Locate the cell with the specified text and output its (x, y) center coordinate. 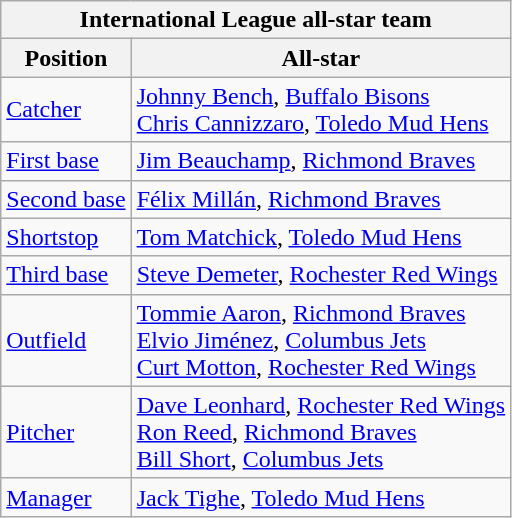
Manager (66, 497)
Outfield (66, 340)
Pitcher (66, 432)
First base (66, 161)
Félix Millán, Richmond Braves (321, 199)
Jim Beauchamp, Richmond Braves (321, 161)
All-star (321, 58)
Shortstop (66, 237)
Tommie Aaron, Richmond Braves Elvio Jiménez, Columbus Jets Curt Motton, Rochester Red Wings (321, 340)
Jack Tighe, Toledo Mud Hens (321, 497)
Catcher (66, 110)
Tom Matchick, Toledo Mud Hens (321, 237)
Steve Demeter, Rochester Red Wings (321, 275)
Johnny Bench, Buffalo Bisons Chris Cannizzaro, Toledo Mud Hens (321, 110)
International League all-star team (256, 20)
Position (66, 58)
Dave Leonhard, Rochester Red Wings Ron Reed, Richmond Braves Bill Short, Columbus Jets (321, 432)
Third base (66, 275)
Second base (66, 199)
